Determine the (x, y) coordinate at the center of the cell enclosing the given text.  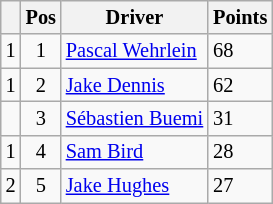
Points (240, 17)
Sam Bird (134, 152)
Driver (134, 17)
Pos (41, 17)
Jake Hughes (134, 186)
62 (240, 85)
3 (41, 118)
27 (240, 186)
68 (240, 51)
Jake Dennis (134, 85)
Sébastien Buemi (134, 118)
4 (41, 152)
28 (240, 152)
31 (240, 118)
5 (41, 186)
Pascal Wehrlein (134, 51)
